Search for the cell housing the specified text and yield its (x, y) center coordinate. 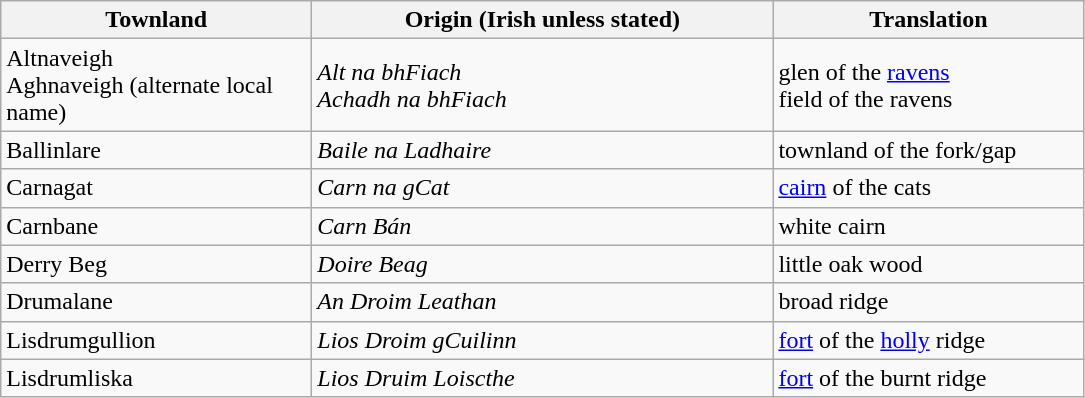
glen of the ravensfield of the ravens (928, 85)
Carnbane (156, 226)
townland of the fork/gap (928, 150)
Alt na bhFiachAchadh na bhFiach (542, 85)
Carnagat (156, 188)
Origin (Irish unless stated) (542, 20)
Translation (928, 20)
Drumalane (156, 302)
Carn na gCat (542, 188)
Townland (156, 20)
Ballinlare (156, 150)
Lios Druim Loiscthe (542, 378)
An Droim Leathan (542, 302)
Lios Droim gCuilinn (542, 340)
little oak wood (928, 264)
cairn of the cats (928, 188)
Lisdrumliska (156, 378)
AltnaveighAghnaveigh (alternate local name) (156, 85)
Lisdrumgullion (156, 340)
Carn Bán (542, 226)
Doire Beag (542, 264)
Baile na Ladhaire (542, 150)
fort of the burnt ridge (928, 378)
Derry Beg (156, 264)
fort of the holly ridge (928, 340)
white cairn (928, 226)
broad ridge (928, 302)
